Capture the cell that displays the provided text and extract its [X, Y] central coordinate. 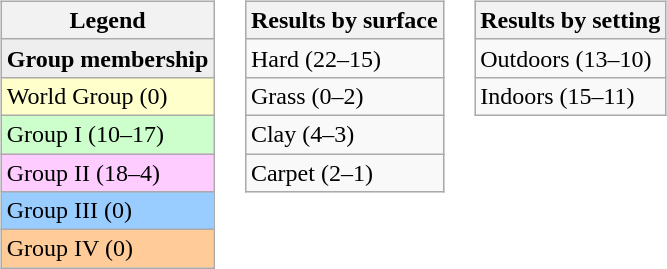
Indoors (15–11) [570, 96]
Grass (0–2) [344, 96]
Group I (10–17) [108, 134]
Group membership [108, 58]
Group II (18–4) [108, 173]
Legend [108, 20]
Hard (22–15) [344, 58]
World Group (0) [108, 96]
Results by surface [344, 20]
Clay (4–3) [344, 134]
Carpet (2–1) [344, 173]
Outdoors (13–10) [570, 58]
Group III (0) [108, 211]
Group IV (0) [108, 249]
Results by setting [570, 20]
